Return [X, Y] of the center of cell containing provided text 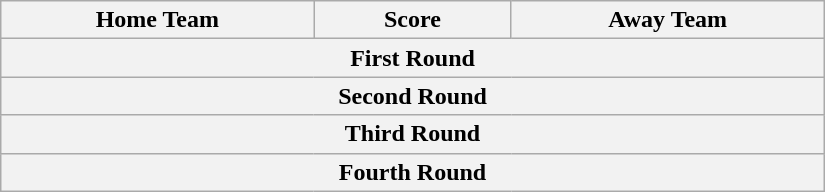
Second Round [413, 96]
Score [412, 20]
Away Team [668, 20]
Third Round [413, 134]
First Round [413, 58]
Home Team [158, 20]
Fourth Round [413, 172]
